Identify which cell holds the provided text, then report its [X, Y] central coordinate. 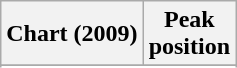
Peak position [189, 34]
Chart (2009) [72, 34]
